Find where the given text appears and provide that cell's center as (X, Y) coordinate. 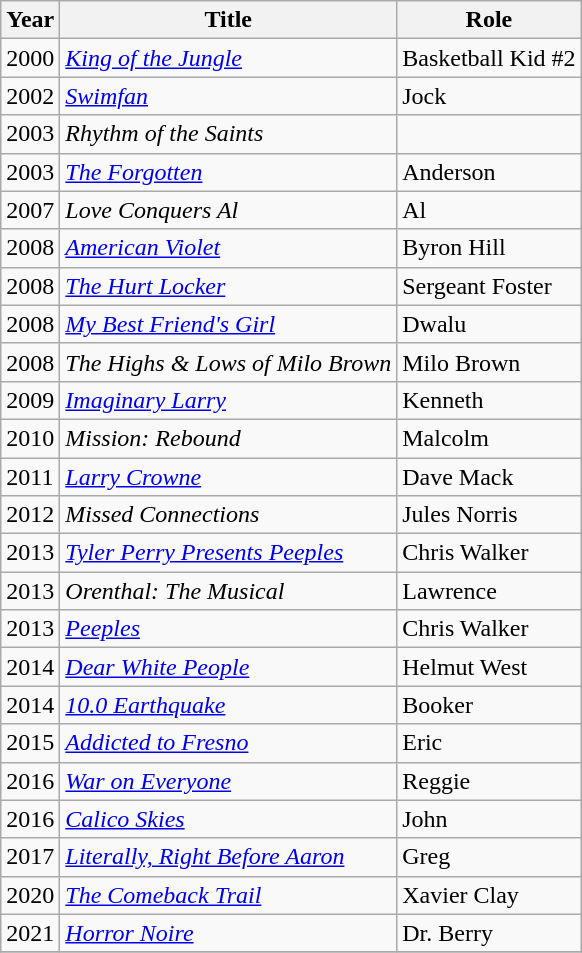
Missed Connections (228, 515)
Literally, Right Before Aaron (228, 857)
Malcolm (489, 438)
10.0 Earthquake (228, 705)
Anderson (489, 172)
Rhythm of the Saints (228, 134)
Booker (489, 705)
Jules Norris (489, 515)
Xavier Clay (489, 895)
2000 (30, 58)
Love Conquers Al (228, 210)
Larry Crowne (228, 477)
Role (489, 20)
Sergeant Foster (489, 286)
2021 (30, 933)
Greg (489, 857)
War on Everyone (228, 781)
Helmut West (489, 667)
2009 (30, 400)
John (489, 819)
King of the Jungle (228, 58)
Milo Brown (489, 362)
Title (228, 20)
Eric (489, 743)
2020 (30, 895)
My Best Friend's Girl (228, 324)
Mission: Rebound (228, 438)
Peeples (228, 629)
Dear White People (228, 667)
Imaginary Larry (228, 400)
The Hurt Locker (228, 286)
Reggie (489, 781)
Basketball Kid #2 (489, 58)
Kenneth (489, 400)
The Forgotten (228, 172)
Calico Skies (228, 819)
American Violet (228, 248)
2011 (30, 477)
Swimfan (228, 96)
Year (30, 20)
The Comeback Trail (228, 895)
Dwalu (489, 324)
2017 (30, 857)
2012 (30, 515)
Orenthal: The Musical (228, 591)
The Highs & Lows of Milo Brown (228, 362)
Dr. Berry (489, 933)
Al (489, 210)
Horror Noire (228, 933)
2015 (30, 743)
2010 (30, 438)
Dave Mack (489, 477)
2002 (30, 96)
Addicted to Fresno (228, 743)
Lawrence (489, 591)
2007 (30, 210)
Tyler Perry Presents Peeples (228, 553)
Jock (489, 96)
Byron Hill (489, 248)
